Scan for the cell matching the given text and deliver its [X, Y] coordinate at center. 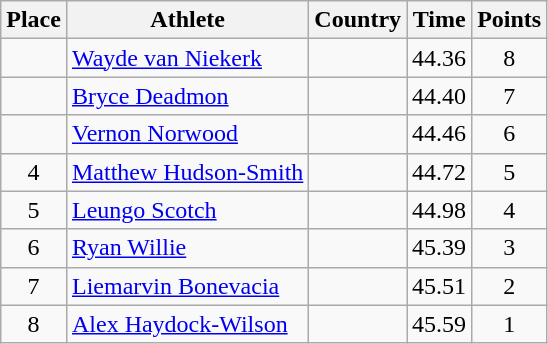
Country [358, 20]
Place [34, 20]
Points [510, 20]
Time [440, 20]
Wayde van Niekerk [187, 58]
44.72 [440, 172]
2 [510, 286]
Matthew Hudson-Smith [187, 172]
Vernon Norwood [187, 134]
Ryan Willie [187, 248]
44.40 [440, 96]
44.98 [440, 210]
44.36 [440, 58]
44.46 [440, 134]
1 [510, 324]
Alex Haydock-Wilson [187, 324]
45.51 [440, 286]
Liemarvin Bonevacia [187, 286]
Bryce Deadmon [187, 96]
3 [510, 248]
45.59 [440, 324]
Athlete [187, 20]
Leungo Scotch [187, 210]
45.39 [440, 248]
